Output the (x, y) coordinate of the center of the cell containing the given text.  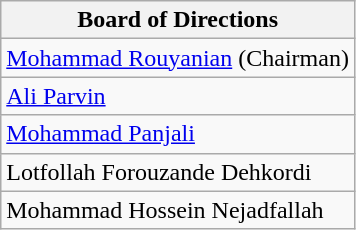
Mohammad Rouyanian (Chairman) (178, 58)
Board of Directions (178, 20)
Mohammad Panjali (178, 134)
Mohammad Hossein Nejadfallah (178, 210)
Lotfollah Forouzande Dehkordi (178, 172)
Ali Parvin (178, 96)
